Find where the given text appears and provide that cell's center as [X, Y] coordinate. 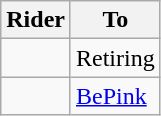
To [115, 20]
Rider [36, 20]
BePink [115, 96]
Retiring [115, 58]
